Determine the (X, Y) coordinate at the center of the cell enclosing the given text.  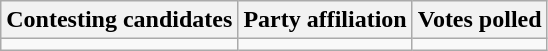
Party affiliation (325, 20)
Votes polled (480, 20)
Contesting candidates (120, 20)
